From the cell containing the given text, extract its center point as [X, Y] coordinate. 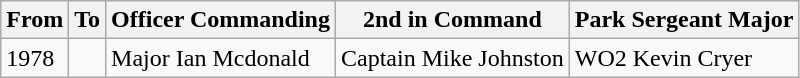
WO2 Kevin Cryer [684, 58]
2nd in Command [453, 20]
1978 [35, 58]
Officer Commanding [221, 20]
To [88, 20]
Park Sergeant Major [684, 20]
From [35, 20]
Captain Mike Johnston [453, 58]
Major Ian Mcdonald [221, 58]
